Detect which cell encompasses the target text, then output its (X, Y) center coordinate. 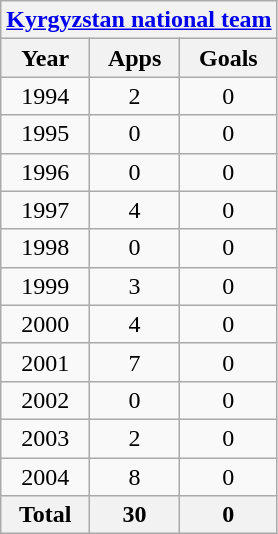
Goals (229, 58)
1995 (46, 134)
Total (46, 515)
30 (135, 515)
1999 (46, 286)
8 (135, 477)
1997 (46, 210)
1996 (46, 172)
Year (46, 58)
2000 (46, 324)
2001 (46, 362)
Kyrgyzstan national team (139, 20)
2003 (46, 438)
Apps (135, 58)
3 (135, 286)
2004 (46, 477)
1994 (46, 96)
1998 (46, 248)
7 (135, 362)
2002 (46, 400)
